Find where the given text appears and provide that cell's center as (X, Y) coordinate. 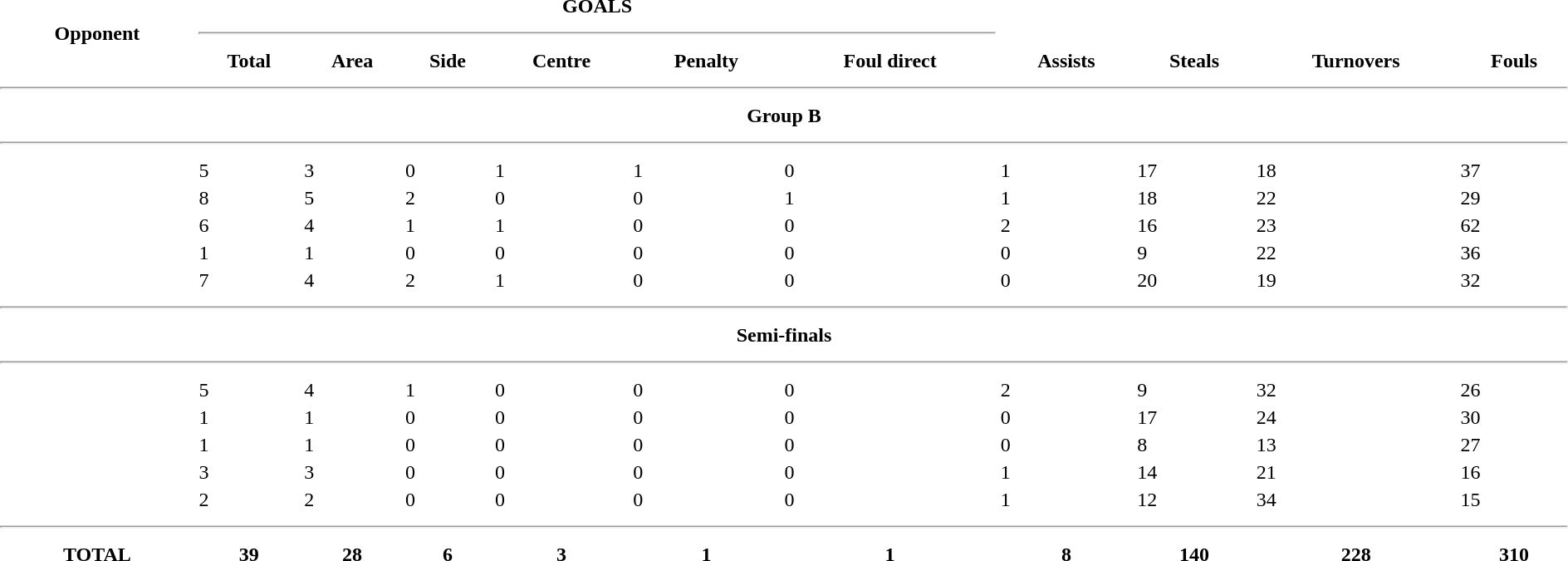
13 (1355, 445)
Foul direct (890, 61)
6 (249, 225)
21 (1355, 472)
14 (1194, 472)
19 (1355, 280)
16 (1194, 225)
20 (1194, 280)
34 (1355, 499)
32 (1355, 390)
Side (447, 61)
7 (249, 280)
12 (1194, 499)
23 (1355, 225)
Centre (561, 61)
Area (352, 61)
Penalty (706, 61)
Total (249, 61)
24 (1355, 417)
